Provide the (X, Y) coordinate of the cell's center where the given text is located.  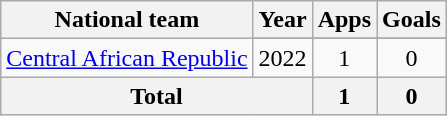
Apps (344, 20)
Goals (412, 20)
Central African Republic (127, 58)
Year (282, 20)
2022 (282, 58)
National team (127, 20)
Total (156, 96)
